Capture the cell that displays the provided text and extract its (x, y) central coordinate. 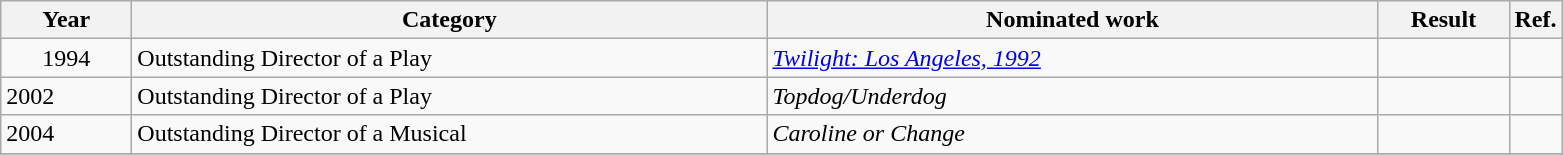
Twilight: Los Angeles, 1992 (1072, 58)
Ref. (1536, 20)
1994 (66, 58)
Nominated work (1072, 20)
Result (1444, 20)
2004 (66, 134)
Topdog/Underdog (1072, 96)
2002 (66, 96)
Category (450, 20)
Caroline or Change (1072, 134)
Outstanding Director of a Musical (450, 134)
Year (66, 20)
